Find where the given text appears and provide that cell's center as [X, Y] coordinate. 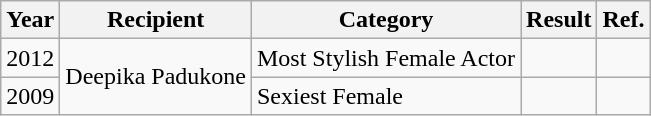
Recipient [156, 20]
Ref. [624, 20]
Deepika Padukone [156, 77]
2012 [30, 58]
Most Stylish Female Actor [386, 58]
2009 [30, 96]
Sexiest Female [386, 96]
Year [30, 20]
Category [386, 20]
Result [559, 20]
